Provide the (X, Y) coordinate of the cell's center where the given text is located.  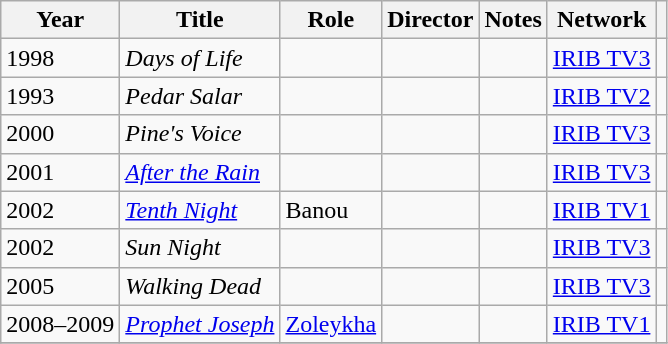
Pedar Salar (200, 96)
Banou (331, 210)
Role (331, 20)
Sun Night (200, 248)
2001 (60, 172)
1998 (60, 58)
Days of Life (200, 58)
Prophet Joseph (200, 324)
Zoleykha (331, 324)
Title (200, 20)
Walking Dead (200, 286)
1993 (60, 96)
2005 (60, 286)
Pine's Voice (200, 134)
Tenth Night (200, 210)
Year (60, 20)
Notes (513, 20)
2000 (60, 134)
Network (602, 20)
2008–2009 (60, 324)
Director (430, 20)
After the Rain (200, 172)
IRIB TV2 (602, 96)
